Return (X, Y) of the center of cell containing provided text 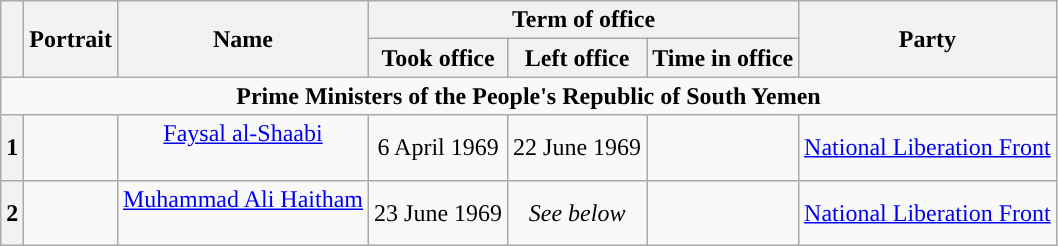
22 June 1969 (578, 148)
1 (12, 148)
Portrait (71, 39)
6 April 1969 (438, 148)
Term of office (584, 20)
Took office (438, 58)
Name (242, 39)
Left office (578, 58)
Prime Ministers of the People's Republic of South Yemen (528, 96)
Party (928, 39)
Faysal al-Shaabi (242, 148)
Muhammad Ali Haitham (242, 212)
2 (12, 212)
Time in office (723, 58)
23 June 1969 (438, 212)
See below (578, 212)
